Determine the [x, y] coordinate at the center of the cell enclosing the given text.  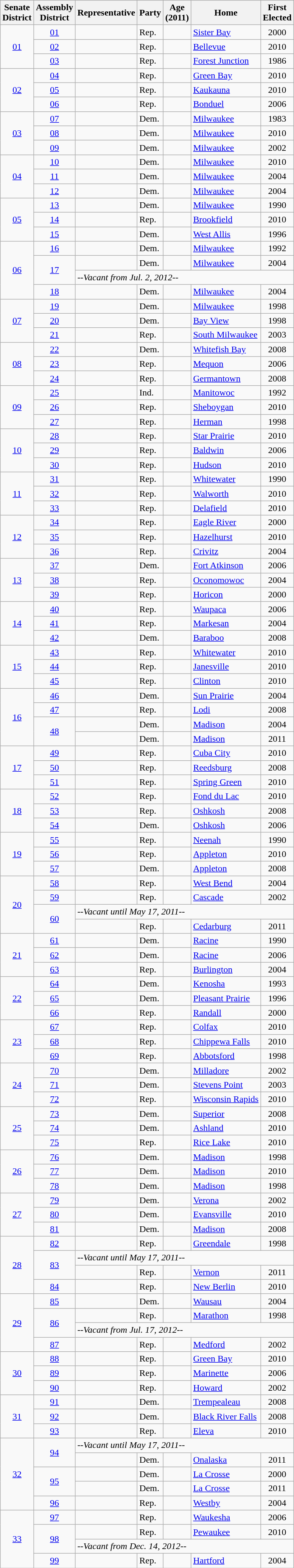
Fort Atkinson [226, 566]
72 [54, 1099]
Medford [226, 1344]
Wausau [226, 1301]
Home [226, 13]
81 [54, 1229]
Vernon [226, 1272]
Baldwin [226, 450]
Burlington [226, 969]
49 [54, 753]
Crivitz [226, 551]
Spring Green [226, 782]
Mequon [226, 364]
Reedsburg [226, 768]
41 [54, 623]
52 [54, 796]
Sun Prairie [226, 696]
--Vacant from Dec. 14, 2012-- [185, 1546]
Wisconsin Rapids [226, 1099]
South Milwaukee [226, 335]
Bellevue [226, 47]
91 [54, 1402]
Marathon [226, 1315]
97 [54, 1517]
50 [54, 768]
Whitefish Bay [226, 349]
37 [54, 566]
AssemblyDistrict [54, 13]
Ashland [226, 1128]
47 [54, 710]
34 [54, 522]
84 [54, 1287]
Germantown [226, 378]
42 [54, 638]
West Bend [226, 883]
Delafield [226, 508]
46 [54, 696]
Janesville [226, 667]
Westby [226, 1503]
98 [54, 1539]
Hazelhurst [226, 537]
51 [54, 782]
88 [54, 1359]
40 [54, 609]
75 [54, 1143]
New Berlin [226, 1287]
45 [54, 681]
85 [54, 1301]
1983 [277, 119]
80 [54, 1215]
77 [54, 1171]
Black River Falls [226, 1416]
Marinette [226, 1373]
58 [54, 883]
Superior [226, 1113]
Forest Junction [226, 61]
57 [54, 868]
70 [54, 1070]
64 [54, 984]
--Vacant from Jul. 17, 2012-- [185, 1330]
1986 [277, 61]
71 [54, 1085]
95 [54, 1481]
Waupaca [226, 609]
SenateDistrict [17, 13]
FirstElected [277, 13]
Oconomowoc [226, 580]
Chippewa Falls [226, 1041]
Sister Bay [226, 32]
61 [54, 941]
Evansville [226, 1215]
65 [54, 998]
89 [54, 1373]
Cedarburg [226, 926]
Baraboo [226, 638]
62 [54, 955]
Greendale [226, 1243]
55 [54, 839]
Markesan [226, 623]
43 [54, 652]
Rice Lake [226, 1143]
73 [54, 1113]
Herman [226, 422]
69 [54, 1056]
Fond du Lac [226, 796]
Onalaska [226, 1460]
Howard [226, 1388]
53 [54, 811]
66 [54, 1013]
Bonduel [226, 104]
West Allis [226, 234]
93 [54, 1431]
Representative [106, 13]
59 [54, 897]
Colfax [226, 1027]
Ind. [150, 392]
Walworth [226, 494]
Trempealeau [226, 1402]
Kenosha [226, 984]
Manitowoc [226, 392]
54 [54, 825]
38 [54, 580]
1993 [277, 984]
Eleva [226, 1431]
86 [54, 1323]
79 [54, 1200]
--Vacant from Jul. 2, 2012-- [185, 277]
Waukesha [226, 1517]
Cuba City [226, 753]
48 [54, 732]
Neenah [226, 839]
92 [54, 1416]
Kaukauna [226, 90]
Verona [226, 1200]
Hartford [226, 1560]
44 [54, 667]
Party [150, 13]
Horicon [226, 594]
Stevens Point [226, 1085]
35 [54, 537]
82 [54, 1243]
Milladore [226, 1070]
Eagle River [226, 522]
60 [54, 919]
Pewaukee [226, 1532]
87 [54, 1344]
56 [54, 854]
90 [54, 1388]
99 [54, 1560]
Cascade [226, 897]
Abbotsford [226, 1056]
74 [54, 1128]
Brookfield [226, 220]
Star Prairie [226, 436]
68 [54, 1041]
39 [54, 594]
67 [54, 1027]
Age(2011) [177, 13]
Hudson [226, 465]
Clinton [226, 681]
78 [54, 1186]
Randall [226, 1013]
Pleasant Prairie [226, 998]
83 [54, 1265]
94 [54, 1452]
Lodi [226, 710]
Sheboygan [226, 407]
36 [54, 551]
96 [54, 1503]
63 [54, 969]
Bay View [226, 320]
76 [54, 1157]
